Extract the [x, y] coordinate from the center of the cell holding the provided text.  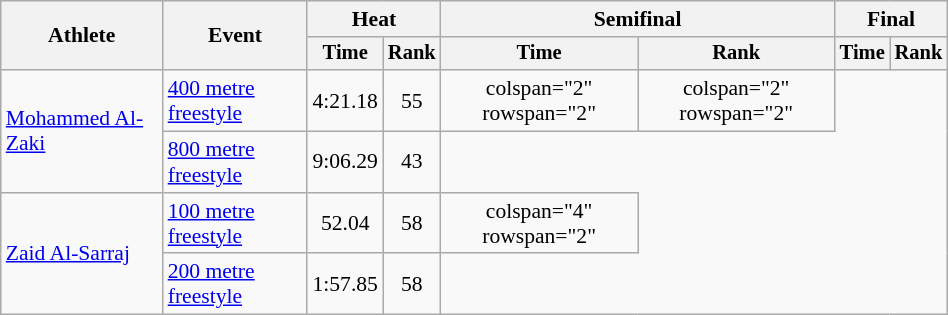
Semifinal [638, 19]
800 metre freestyle [236, 162]
Athlete [82, 36]
52.04 [344, 224]
Event [236, 36]
100 metre freestyle [236, 224]
4:21.18 [344, 100]
Zaid Al-Sarraj [82, 254]
9:06.29 [344, 162]
Final [892, 19]
1:57.85 [344, 284]
200 metre freestyle [236, 284]
400 metre freestyle [236, 100]
43 [412, 162]
55 [412, 100]
Heat [374, 19]
colspan="4" rowspan="2" [540, 224]
Mohammed Al-Zaki [82, 131]
